Capture the cell that displays the provided text and extract its [x, y] central coordinate. 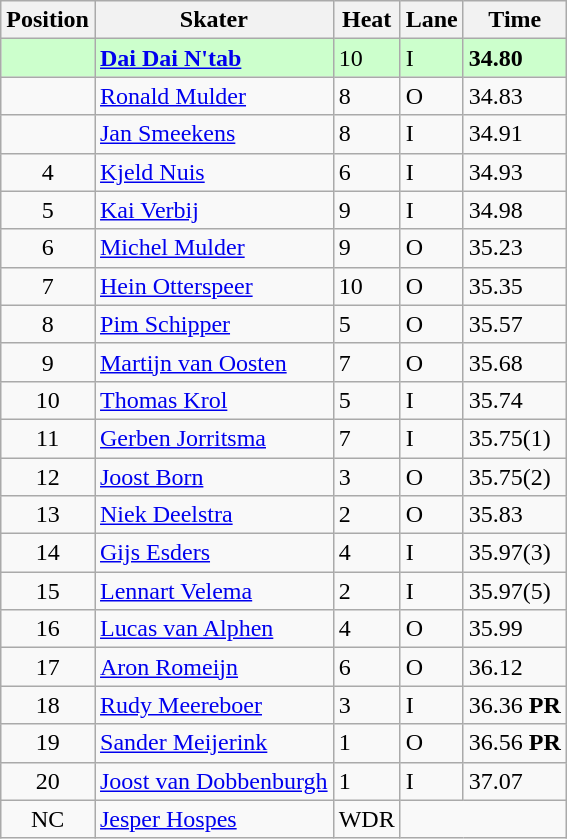
Jan Smeekens [214, 134]
Jesper Hospes [214, 819]
36.12 [514, 667]
Kai Verbij [214, 210]
13 [48, 515]
16 [48, 629]
Michel Mulder [214, 248]
20 [48, 781]
Position [48, 20]
35.23 [514, 248]
14 [48, 553]
Joost van Dobbenburgh [214, 781]
35.57 [514, 324]
Pim Schipper [214, 324]
34.83 [514, 96]
34.91 [514, 134]
Lucas van Alphen [214, 629]
Lane [432, 20]
Joost Born [214, 477]
Kjeld Nuis [214, 172]
17 [48, 667]
Time [514, 20]
11 [48, 438]
NC [48, 819]
Ronald Mulder [214, 96]
37.07 [514, 781]
35.99 [514, 629]
35.68 [514, 362]
Hein Otterspeer [214, 286]
Martijn van Oosten [214, 362]
WDR [366, 819]
12 [48, 477]
36.36 PR [514, 705]
35.97(5) [514, 591]
Heat [366, 20]
35.75(2) [514, 477]
36.56 PR [514, 743]
Skater [214, 20]
Niek Deelstra [214, 515]
19 [48, 743]
Gijs Esders [214, 553]
34.98 [514, 210]
18 [48, 705]
Sander Meijerink [214, 743]
35.35 [514, 286]
35.83 [514, 515]
35.75(1) [514, 438]
Rudy Meereboer [214, 705]
Aron Romeijn [214, 667]
34.80 [514, 58]
Gerben Jorritsma [214, 438]
35.74 [514, 400]
Lennart Velema [214, 591]
35.97(3) [514, 553]
15 [48, 591]
Thomas Krol [214, 400]
34.93 [514, 172]
Dai Dai N'tab [214, 58]
